Return the (X, Y) coordinate for the center point of the cell that contains the specified text.  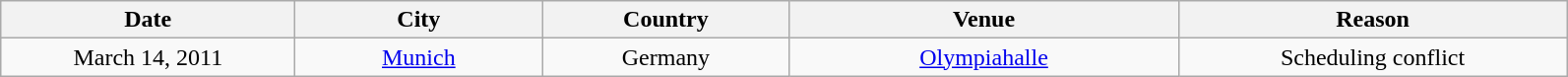
Reason (1372, 20)
Munich (419, 57)
March 14, 2011 (148, 57)
Date (148, 20)
Germany (665, 57)
Venue (984, 20)
Scheduling conflict (1372, 57)
City (419, 20)
Country (665, 20)
Olympiahalle (984, 57)
